Detect which cell encompasses the target text, then output its [X, Y] center coordinate. 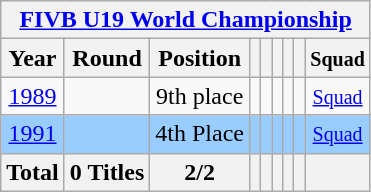
1991 [33, 134]
Year [33, 58]
2/2 [200, 172]
FIVB U19 World Championship [186, 20]
Total [33, 172]
Position [200, 58]
Round [107, 58]
1989 [33, 96]
9th place [200, 96]
4th Place [200, 134]
0 Titles [107, 172]
